Find where the given text appears and provide that cell's center as (x, y) coordinate. 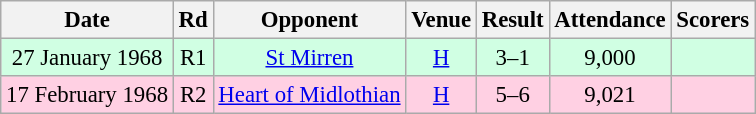
Venue (442, 20)
St Mirren (310, 58)
Rd (193, 20)
9,021 (610, 95)
3–1 (512, 58)
R2 (193, 95)
Result (512, 20)
Scorers (713, 20)
Opponent (310, 20)
Date (88, 20)
Attendance (610, 20)
5–6 (512, 95)
17 February 1968 (88, 95)
9,000 (610, 58)
R1 (193, 58)
Heart of Midlothian (310, 95)
27 January 1968 (88, 58)
